Output the (x, y) coordinate of the center of the cell containing the given text.  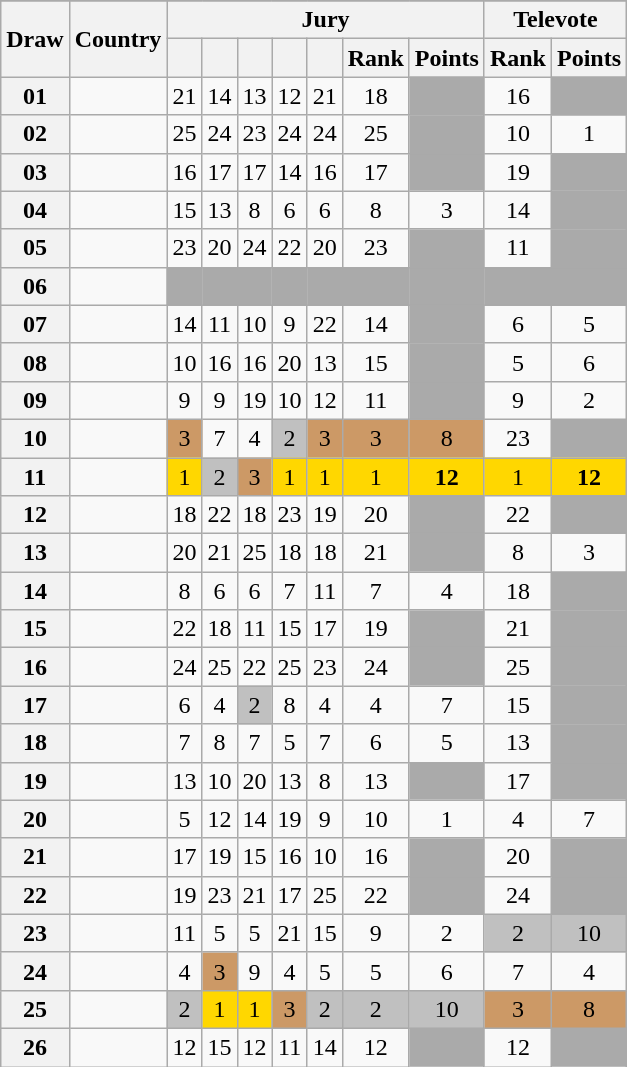
Jury (326, 20)
26 (35, 1047)
Televote (555, 20)
08 (35, 362)
07 (35, 324)
06 (35, 286)
09 (35, 400)
05 (35, 248)
04 (35, 210)
03 (35, 172)
Country (118, 39)
Draw (35, 39)
01 (35, 96)
02 (35, 134)
